Identify which cell holds the provided text, then report its [x, y] central coordinate. 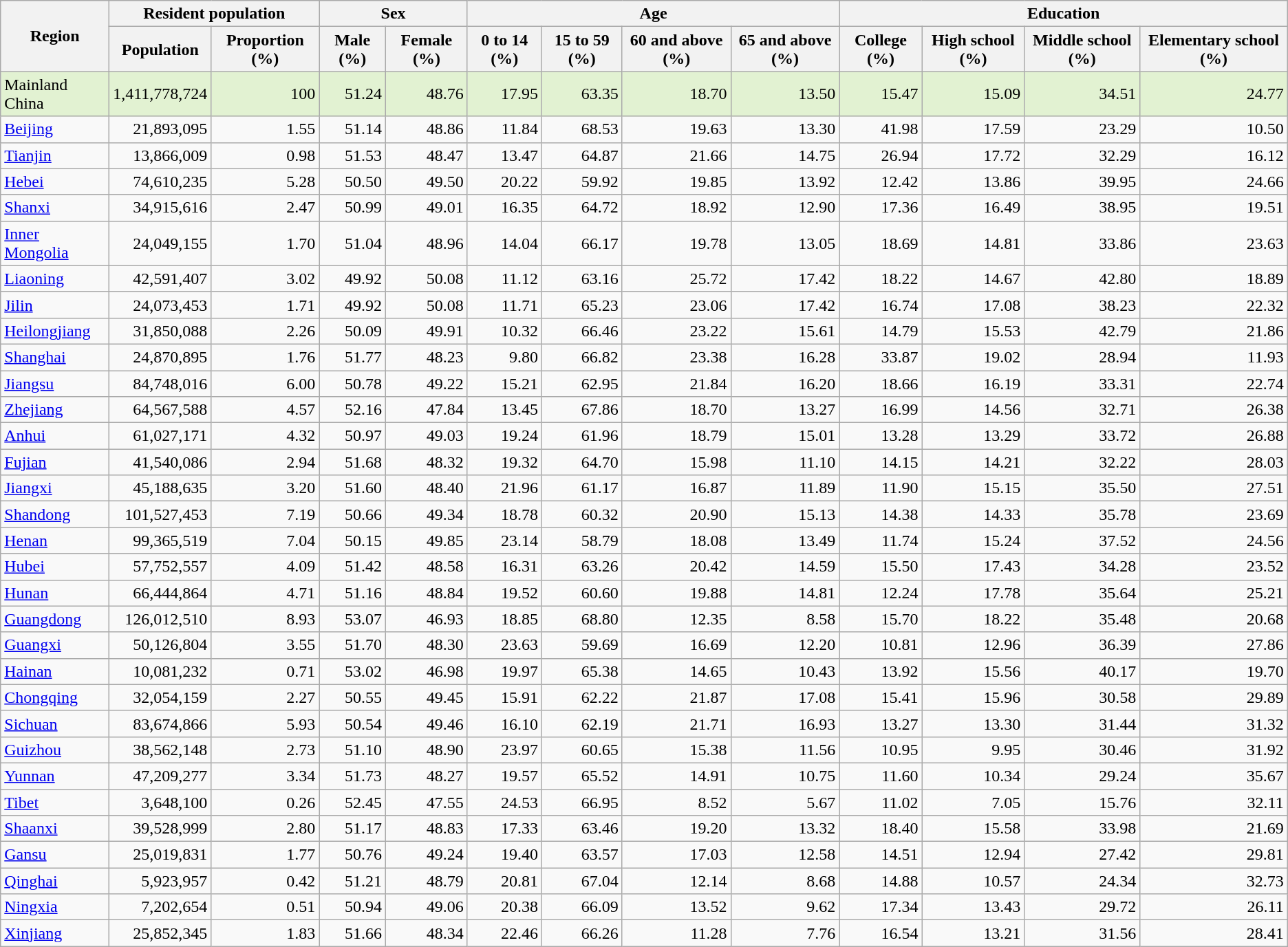
15.15 [973, 488]
51.73 [352, 776]
20.42 [676, 567]
Inner Mongolia [55, 243]
25,852,345 [160, 933]
64.87 [582, 155]
Shanxi [55, 208]
Proportion (%) [266, 50]
49.45 [427, 697]
50.97 [352, 436]
13.50 [785, 94]
8.58 [785, 619]
49.85 [427, 541]
51.70 [352, 645]
8.68 [785, 881]
13.49 [785, 541]
49.46 [427, 723]
53.02 [352, 671]
33.31 [1082, 383]
Sex [394, 14]
13.47 [504, 155]
20.38 [504, 907]
48.30 [427, 645]
0.26 [266, 803]
21.87 [676, 697]
26.11 [1214, 907]
35.78 [1082, 514]
60 and above (%) [676, 50]
15.24 [973, 541]
12.24 [881, 593]
1.70 [266, 243]
4.09 [266, 567]
2.47 [266, 208]
48.23 [427, 357]
9.95 [973, 750]
48.96 [427, 243]
16.87 [676, 488]
Hainan [55, 671]
Guangdong [55, 619]
32.71 [1082, 410]
31,850,088 [160, 331]
51.16 [352, 593]
1.55 [266, 129]
83,674,866 [160, 723]
34.28 [1082, 567]
33.98 [1082, 829]
48.27 [427, 776]
23.52 [1214, 567]
13.52 [676, 907]
16.69 [676, 645]
27.86 [1214, 645]
Ningxia [55, 907]
19.20 [676, 829]
3.20 [266, 488]
32.11 [1214, 803]
3.55 [266, 645]
50.94 [352, 907]
51.04 [352, 243]
15.13 [785, 514]
15.98 [676, 462]
46.98 [427, 671]
Tibet [55, 803]
11.90 [881, 488]
2.94 [266, 462]
64.72 [582, 208]
68.80 [582, 619]
68.53 [582, 129]
13.05 [785, 243]
5.93 [266, 723]
2.26 [266, 331]
66,444,864 [160, 593]
34,915,616 [160, 208]
100 [266, 94]
1.76 [266, 357]
65 and above (%) [785, 50]
Hubei [55, 567]
12.94 [973, 855]
41.98 [881, 129]
66.09 [582, 907]
16.10 [504, 723]
Resident population [215, 14]
49.91 [427, 331]
13.32 [785, 829]
15.70 [881, 619]
14.15 [881, 462]
15.58 [973, 829]
11.89 [785, 488]
12.58 [785, 855]
47.84 [427, 410]
Beijing [55, 129]
31.44 [1082, 723]
11.28 [676, 933]
84,748,016 [160, 383]
14.33 [973, 514]
14.21 [973, 462]
31.56 [1082, 933]
101,527,453 [160, 514]
18.89 [1214, 279]
24.66 [1214, 182]
35.48 [1082, 619]
19.63 [676, 129]
50.50 [352, 182]
42,591,407 [160, 279]
62.95 [582, 383]
19.57 [504, 776]
17.95 [504, 94]
13.29 [973, 436]
19.78 [676, 243]
14.59 [785, 567]
64,567,588 [160, 410]
19.40 [504, 855]
16.35 [504, 208]
14.38 [881, 514]
14.75 [785, 155]
7.05 [973, 803]
Region [55, 36]
13.21 [973, 933]
12.42 [881, 182]
29.81 [1214, 855]
11.12 [504, 279]
66.82 [582, 357]
16.99 [881, 410]
21.86 [1214, 331]
64.70 [582, 462]
10.50 [1214, 129]
5,923,957 [160, 881]
49.01 [427, 208]
9.80 [504, 357]
22.32 [1214, 305]
35.50 [1082, 488]
High school (%) [973, 50]
4.57 [266, 410]
2.80 [266, 829]
37.52 [1082, 541]
50.54 [352, 723]
Heilongjiang [55, 331]
22.46 [504, 933]
Henan [55, 541]
48.47 [427, 155]
10.81 [881, 645]
19.85 [676, 182]
Education [1064, 14]
17.59 [973, 129]
Male (%) [352, 50]
23.06 [676, 305]
13.43 [973, 907]
48.40 [427, 488]
15.21 [504, 383]
17.43 [973, 567]
50,126,804 [160, 645]
15.61 [785, 331]
0.98 [266, 155]
26.94 [881, 155]
Fujian [55, 462]
27.51 [1214, 488]
18.69 [881, 243]
Tianjin [55, 155]
14.67 [973, 279]
59.69 [582, 645]
College (%) [881, 50]
7.04 [266, 541]
6.00 [266, 383]
48.76 [427, 94]
51.68 [352, 462]
36.39 [1082, 645]
Jiangsu [55, 383]
60.32 [582, 514]
29.89 [1214, 697]
15.56 [973, 671]
23.97 [504, 750]
24.77 [1214, 94]
61.17 [582, 488]
38.23 [1082, 305]
50.09 [352, 331]
32.29 [1082, 155]
66.26 [582, 933]
Middle school (%) [1082, 50]
47,209,277 [160, 776]
25.21 [1214, 593]
21,893,095 [160, 129]
7.19 [266, 514]
14.79 [881, 331]
51.21 [352, 881]
Female (%) [427, 50]
Xinjiang [55, 933]
35.64 [1082, 593]
3,648,100 [160, 803]
57,752,557 [160, 567]
17.33 [504, 829]
25.72 [676, 279]
65.52 [582, 776]
23.22 [676, 331]
47.55 [427, 803]
Chongqing [55, 697]
0.51 [266, 907]
23.38 [676, 357]
17.78 [973, 593]
50.78 [352, 383]
24.56 [1214, 541]
2.73 [266, 750]
48.34 [427, 933]
0.42 [266, 881]
61,027,171 [160, 436]
24,870,895 [160, 357]
14.88 [881, 881]
32.22 [1082, 462]
18.40 [881, 829]
51.17 [352, 829]
30.46 [1082, 750]
24,073,453 [160, 305]
16.28 [785, 357]
Qinghai [55, 881]
11.10 [785, 462]
60.65 [582, 750]
33.72 [1082, 436]
16.54 [881, 933]
26.88 [1214, 436]
22.74 [1214, 383]
67.04 [582, 881]
21.71 [676, 723]
13.28 [881, 436]
Elementary school (%) [1214, 50]
63.57 [582, 855]
27.42 [1082, 855]
16.93 [785, 723]
14.04 [504, 243]
24.53 [504, 803]
0.71 [266, 671]
32,054,159 [160, 697]
50.15 [352, 541]
Jilin [55, 305]
51.53 [352, 155]
18.78 [504, 514]
48.79 [427, 881]
16.49 [973, 208]
10.57 [973, 881]
18.08 [676, 541]
7.76 [785, 933]
33.87 [881, 357]
12.35 [676, 619]
10.75 [785, 776]
61.96 [582, 436]
51.66 [352, 933]
7,202,654 [160, 907]
23.14 [504, 541]
11.93 [1214, 357]
17.72 [973, 155]
67.86 [582, 410]
11.74 [881, 541]
19.52 [504, 593]
Hunan [55, 593]
19.32 [504, 462]
18.66 [881, 383]
41,540,086 [160, 462]
21.69 [1214, 829]
28.03 [1214, 462]
48.83 [427, 829]
30.58 [1082, 697]
49.34 [427, 514]
15.41 [881, 697]
21.66 [676, 155]
13.45 [504, 410]
Sichuan [55, 723]
23.29 [1082, 129]
1.83 [266, 933]
Anhui [55, 436]
15.53 [973, 331]
48.84 [427, 593]
3.34 [266, 776]
13.86 [973, 182]
40.17 [1082, 671]
Guizhou [55, 750]
48.86 [427, 129]
51.14 [352, 129]
Age [654, 14]
12.20 [785, 645]
52.45 [352, 803]
Shaanxi [55, 829]
19.51 [1214, 208]
33.86 [1082, 243]
31.92 [1214, 750]
99,365,519 [160, 541]
66.17 [582, 243]
11.56 [785, 750]
39,528,999 [160, 829]
10.32 [504, 331]
15.09 [973, 94]
16.19 [973, 383]
62.22 [582, 697]
13,866,009 [160, 155]
2.27 [266, 697]
42.80 [1082, 279]
10,081,232 [160, 671]
14.56 [973, 410]
0 to 14 (%) [504, 50]
38.95 [1082, 208]
63.35 [582, 94]
50.99 [352, 208]
38,562,148 [160, 750]
28.41 [1214, 933]
39.95 [1082, 182]
Population [160, 50]
48.32 [427, 462]
16.74 [881, 305]
50.66 [352, 514]
51.10 [352, 750]
21.96 [504, 488]
25,019,831 [160, 855]
49.50 [427, 182]
18.85 [504, 619]
Hebei [55, 182]
4.71 [266, 593]
65.23 [582, 305]
Yunnan [55, 776]
11.60 [881, 776]
63.26 [582, 567]
11.71 [504, 305]
53.07 [352, 619]
66.46 [582, 331]
4.32 [266, 436]
10.43 [785, 671]
58.79 [582, 541]
48.90 [427, 750]
19.24 [504, 436]
23.69 [1214, 514]
50.76 [352, 855]
15.47 [881, 94]
63.16 [582, 279]
45,188,635 [160, 488]
1.71 [266, 305]
8.52 [676, 803]
15.91 [504, 697]
63.46 [582, 829]
31.32 [1214, 723]
62.19 [582, 723]
Jiangxi [55, 488]
Shanghai [55, 357]
11.02 [881, 803]
10.95 [881, 750]
15.96 [973, 697]
21.84 [676, 383]
26.38 [1214, 410]
15.01 [785, 436]
34.51 [1082, 94]
3.02 [266, 279]
20.68 [1214, 619]
29.72 [1082, 907]
15.38 [676, 750]
17.36 [881, 208]
51.77 [352, 357]
8.93 [266, 619]
15.50 [881, 567]
Liaoning [55, 279]
20.90 [676, 514]
19.97 [504, 671]
50.55 [352, 697]
16.12 [1214, 155]
17.03 [676, 855]
Shandong [55, 514]
74,610,235 [160, 182]
51.24 [352, 94]
19.02 [973, 357]
18.92 [676, 208]
14.51 [881, 855]
14.91 [676, 776]
19.88 [676, 593]
15 to 59 (%) [582, 50]
5.67 [785, 803]
20.22 [504, 182]
60.60 [582, 593]
28.94 [1082, 357]
1.77 [266, 855]
10.34 [973, 776]
17.34 [881, 907]
16.20 [785, 383]
65.38 [582, 671]
126,012,510 [160, 619]
51.42 [352, 567]
15.76 [1082, 803]
46.93 [427, 619]
Zhejiang [55, 410]
5.28 [266, 182]
35.67 [1214, 776]
12.14 [676, 881]
12.96 [973, 645]
24.34 [1082, 881]
9.62 [785, 907]
14.65 [676, 671]
24,049,155 [160, 243]
32.73 [1214, 881]
16.31 [504, 567]
49.03 [427, 436]
42.79 [1082, 331]
51.60 [352, 488]
18.79 [676, 436]
49.24 [427, 855]
Guangxi [55, 645]
Gansu [55, 855]
49.22 [427, 383]
11.84 [504, 129]
12.90 [785, 208]
Mainland China [55, 94]
19.70 [1214, 671]
59.92 [582, 182]
20.81 [504, 881]
29.24 [1082, 776]
66.95 [582, 803]
48.58 [427, 567]
49.06 [427, 907]
1,411,778,724 [160, 94]
52.16 [352, 410]
